Provide the [X, Y] coordinate of the cell's center where the given text is located.  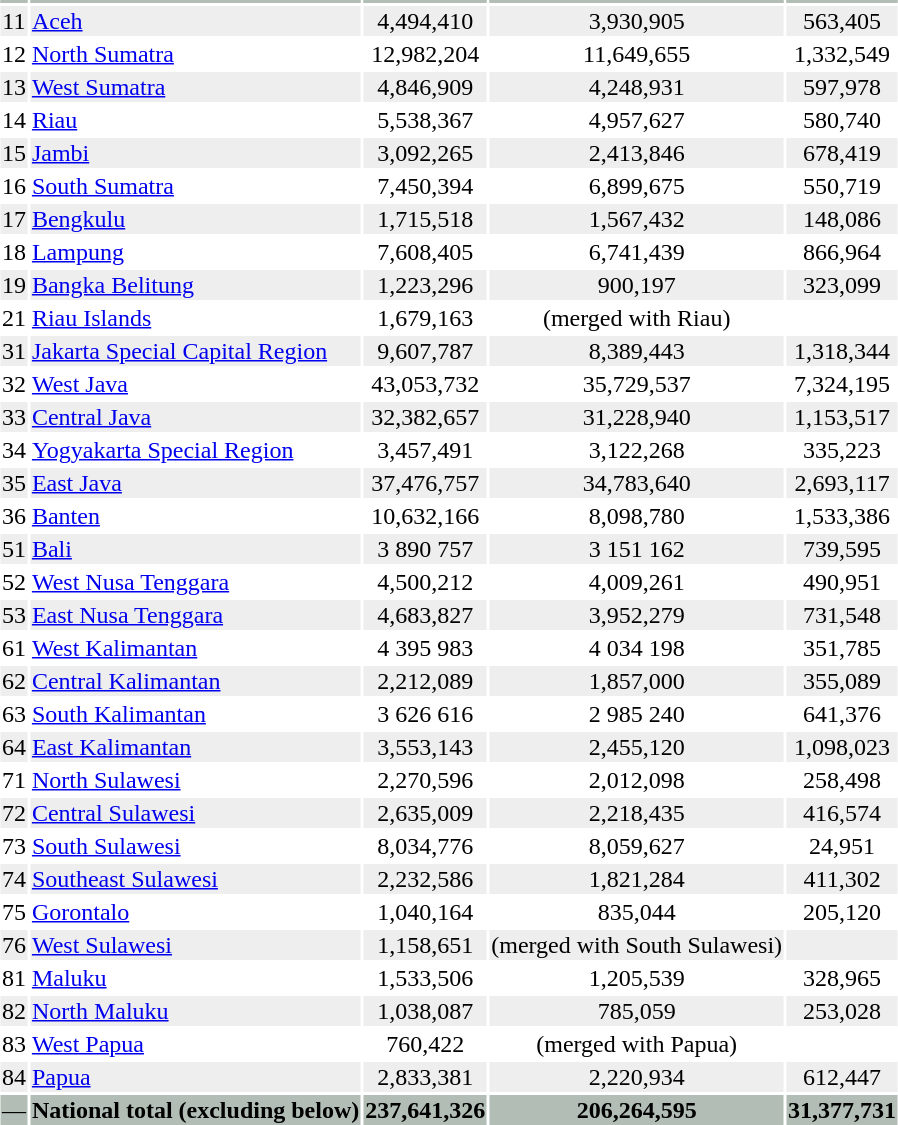
32 [14, 384]
1,715,518 [426, 219]
3 151 162 [637, 549]
— [14, 1110]
Central Java [195, 417]
205,120 [842, 912]
(merged with Riau) [637, 318]
South Sumatra [195, 186]
Riau [195, 120]
South Sulawesi [195, 846]
148,086 [842, 219]
2,212,089 [426, 681]
Gorontalo [195, 912]
53 [14, 615]
258,498 [842, 780]
597,978 [842, 87]
51 [14, 549]
Bali [195, 549]
785,059 [637, 1011]
East Java [195, 483]
1,040,164 [426, 912]
563,405 [842, 21]
6,899,675 [637, 186]
1,567,432 [637, 219]
323,099 [842, 285]
2,635,009 [426, 813]
2 985 240 [637, 714]
Southeast Sulawesi [195, 879]
328,965 [842, 978]
Banten [195, 516]
253,028 [842, 1011]
4,846,909 [426, 87]
North Maluku [195, 1011]
(merged with South Sulawesi) [637, 945]
31,377,731 [842, 1110]
550,719 [842, 186]
900,197 [637, 285]
72 [14, 813]
West Papua [195, 1044]
74 [14, 879]
73 [14, 846]
3 626 616 [426, 714]
64 [14, 747]
24,951 [842, 846]
82 [14, 1011]
2,693,117 [842, 483]
34,783,640 [637, 483]
Central Sulawesi [195, 813]
35 [14, 483]
Lampung [195, 252]
8,034,776 [426, 846]
Aceh [195, 21]
16 [14, 186]
13 [14, 87]
North Sulawesi [195, 780]
63 [14, 714]
84 [14, 1077]
3,930,905 [637, 21]
11,649,655 [637, 54]
West Java [195, 384]
1,318,344 [842, 351]
Riau Islands [195, 318]
4,494,410 [426, 21]
8,389,443 [637, 351]
355,089 [842, 681]
7,608,405 [426, 252]
East Nusa Tenggara [195, 615]
31 [14, 351]
4,009,261 [637, 582]
Yogyakarta Special Region [195, 450]
2,833,381 [426, 1077]
3,457,491 [426, 450]
19 [14, 285]
4 034 198 [637, 648]
12 [14, 54]
490,951 [842, 582]
1,158,651 [426, 945]
35,729,537 [637, 384]
7,450,394 [426, 186]
83 [14, 1044]
678,419 [842, 153]
2,413,846 [637, 153]
4,957,627 [637, 120]
36 [14, 516]
760,422 [426, 1044]
West Sumatra [195, 87]
8,059,627 [637, 846]
4 395 983 [426, 648]
641,376 [842, 714]
411,302 [842, 879]
4,683,827 [426, 615]
61 [14, 648]
76 [14, 945]
1,205,539 [637, 978]
Bengkulu [195, 219]
15 [14, 153]
1,679,163 [426, 318]
335,223 [842, 450]
14 [14, 120]
731,548 [842, 615]
2,270,596 [426, 780]
West Kalimantan [195, 648]
75 [14, 912]
Bangka Belitung [195, 285]
62 [14, 681]
31,228,940 [637, 417]
18 [14, 252]
South Kalimantan [195, 714]
4,248,931 [637, 87]
2,232,586 [426, 879]
34 [14, 450]
21 [14, 318]
2,218,435 [637, 813]
1,098,023 [842, 747]
52 [14, 582]
1,821,284 [637, 879]
3 890 757 [426, 549]
1,857,000 [637, 681]
Maluku [195, 978]
32,382,657 [426, 417]
1,533,386 [842, 516]
11 [14, 21]
Papua [195, 1077]
West Sulawesi [195, 945]
739,595 [842, 549]
4,500,212 [426, 582]
(merged with Papua) [637, 1044]
3,952,279 [637, 615]
17 [14, 219]
580,740 [842, 120]
8,098,780 [637, 516]
12,982,204 [426, 54]
237,641,326 [426, 1110]
2,012,098 [637, 780]
Jakarta Special Capital Region [195, 351]
351,785 [842, 648]
612,447 [842, 1077]
835,044 [637, 912]
3,122,268 [637, 450]
3,553,143 [426, 747]
1,153,517 [842, 417]
6,741,439 [637, 252]
West Nusa Tenggara [195, 582]
1,038,087 [426, 1011]
3,092,265 [426, 153]
206,264,595 [637, 1110]
Jambi [195, 153]
2,220,934 [637, 1077]
33 [14, 417]
1,533,506 [426, 978]
5,538,367 [426, 120]
1,332,549 [842, 54]
National total (excluding below) [195, 1110]
2,455,120 [637, 747]
43,053,732 [426, 384]
North Sumatra [195, 54]
East Kalimantan [195, 747]
71 [14, 780]
866,964 [842, 252]
1,223,296 [426, 285]
7,324,195 [842, 384]
10,632,166 [426, 516]
416,574 [842, 813]
37,476,757 [426, 483]
81 [14, 978]
9,607,787 [426, 351]
Central Kalimantan [195, 681]
